Extract the (x, y) coordinate from the center of the cell holding the provided text.  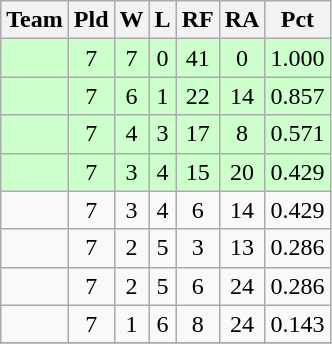
15 (198, 172)
RA (242, 20)
13 (242, 248)
Pct (298, 20)
0.571 (298, 134)
41 (198, 58)
L (162, 20)
Team (35, 20)
0.857 (298, 96)
1.000 (298, 58)
W (132, 20)
Pld (91, 20)
20 (242, 172)
RF (198, 20)
0.143 (298, 324)
17 (198, 134)
22 (198, 96)
